Provide the (X, Y) coordinate of the cell's center where the given text is located.  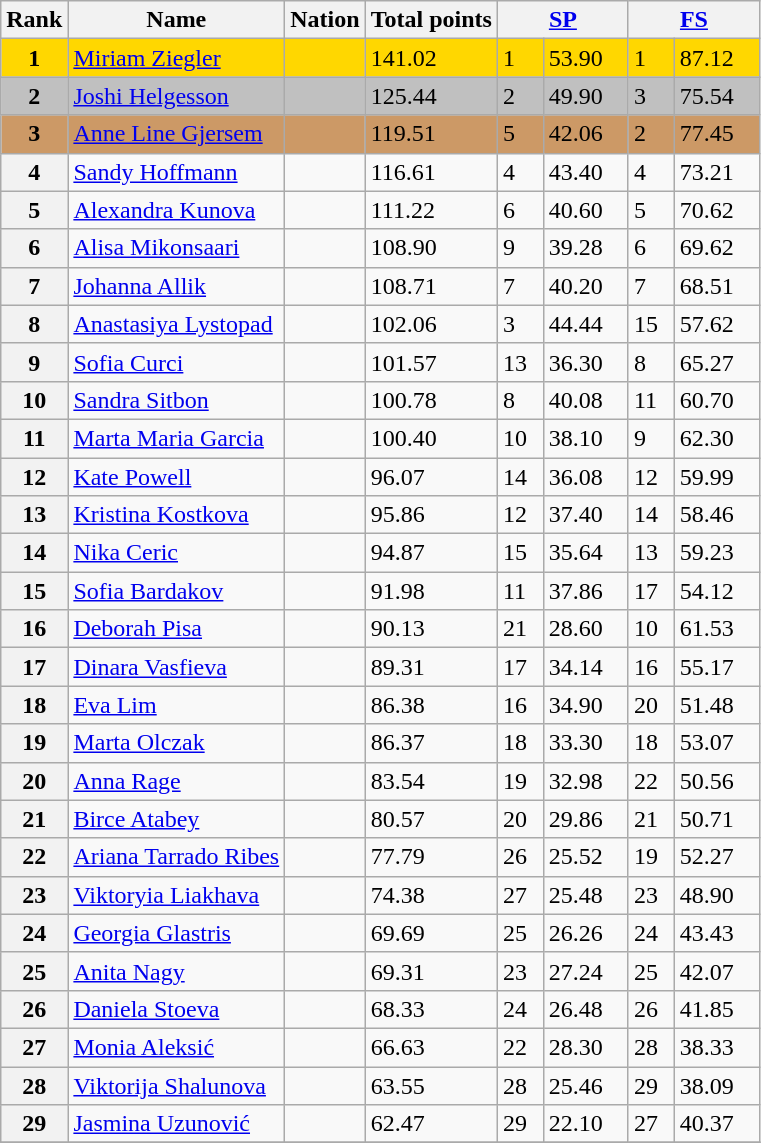
34.90 (586, 705)
69.62 (716, 248)
108.71 (431, 286)
68.51 (716, 286)
Anna Rage (176, 781)
141.02 (431, 58)
94.87 (431, 553)
43.43 (716, 933)
59.23 (716, 553)
66.63 (431, 1047)
102.06 (431, 324)
62.30 (716, 438)
Georgia Glastris (176, 933)
36.08 (586, 477)
63.55 (431, 1085)
Kristina Kostkova (176, 515)
89.31 (431, 667)
62.47 (431, 1124)
Marta Olczak (176, 743)
Jasmina Uzunović (176, 1124)
Name (176, 20)
36.30 (586, 362)
25.46 (586, 1085)
SP (562, 20)
38.09 (716, 1085)
58.46 (716, 515)
Sofia Curci (176, 362)
Johanna Allik (176, 286)
100.78 (431, 400)
Marta Maria Garcia (176, 438)
Anastasiya Lystopad (176, 324)
53.07 (716, 743)
27.24 (586, 971)
Joshi Helgesson (176, 96)
96.07 (431, 477)
74.38 (431, 895)
39.28 (586, 248)
119.51 (431, 134)
22.10 (586, 1124)
50.56 (716, 781)
FS (694, 20)
69.31 (431, 971)
Daniela Stoeva (176, 1009)
Sofia Bardakov (176, 591)
32.98 (586, 781)
28.30 (586, 1047)
52.27 (716, 857)
42.06 (586, 134)
Dinara Vasfieva (176, 667)
101.57 (431, 362)
54.12 (716, 591)
44.44 (586, 324)
40.08 (586, 400)
68.33 (431, 1009)
42.07 (716, 971)
26.26 (586, 933)
116.61 (431, 172)
41.85 (716, 1009)
Viktorija Shalunova (176, 1085)
80.57 (431, 819)
Ariana Tarrado Ribes (176, 857)
Deborah Pisa (176, 629)
90.13 (431, 629)
Total points (431, 20)
53.90 (586, 58)
Alisa Mikonsaari (176, 248)
95.86 (431, 515)
25.52 (586, 857)
38.10 (586, 438)
65.27 (716, 362)
51.48 (716, 705)
49.90 (586, 96)
91.98 (431, 591)
Birce Atabey (176, 819)
Viktoryia Liakhava (176, 895)
87.12 (716, 58)
75.54 (716, 96)
35.64 (586, 553)
100.40 (431, 438)
Eva Lim (176, 705)
125.44 (431, 96)
48.90 (716, 895)
40.37 (716, 1124)
25.48 (586, 895)
29.86 (586, 819)
43.40 (586, 172)
Kate Powell (176, 477)
86.38 (431, 705)
26.48 (586, 1009)
69.69 (431, 933)
83.54 (431, 781)
38.33 (716, 1047)
34.14 (586, 667)
59.99 (716, 477)
86.37 (431, 743)
77.45 (716, 134)
Sandy Hoffmann (176, 172)
40.60 (586, 210)
57.62 (716, 324)
33.30 (586, 743)
28.60 (586, 629)
50.71 (716, 819)
Nika Ceric (176, 553)
77.79 (431, 857)
108.90 (431, 248)
70.62 (716, 210)
55.17 (716, 667)
Rank (34, 20)
Sandra Sitbon (176, 400)
Anne Line Gjersem (176, 134)
37.86 (586, 591)
Alexandra Kunova (176, 210)
Anita Nagy (176, 971)
60.70 (716, 400)
Nation (325, 20)
40.20 (586, 286)
37.40 (586, 515)
73.21 (716, 172)
111.22 (431, 210)
Miriam Ziegler (176, 58)
Monia Aleksić (176, 1047)
61.53 (716, 629)
